Return [x, y] of the center of cell containing provided text 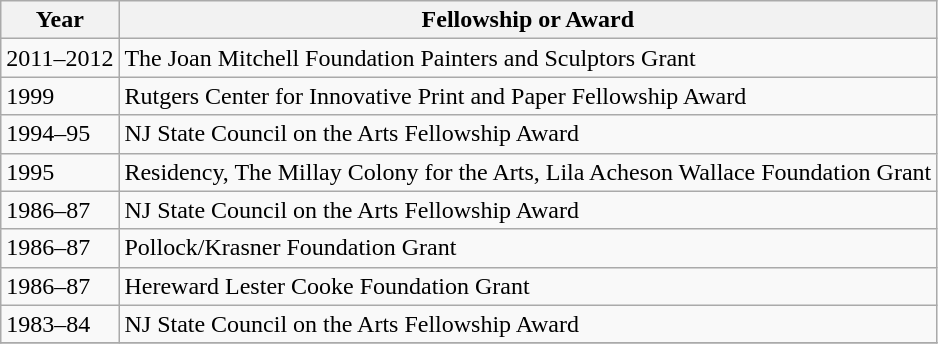
Year [60, 20]
1983–84 [60, 324]
The Joan Mitchell Foundation Painters and Sculptors Grant [528, 58]
1995 [60, 172]
1994–95 [60, 134]
Fellowship or Award [528, 20]
Pollock/Krasner Foundation Grant [528, 248]
Hereward Lester Cooke Foundation Grant [528, 286]
Rutgers Center for Innovative Print and Paper Fellowship Award [528, 96]
2011–2012 [60, 58]
1999 [60, 96]
Residency, The Millay Colony for the Arts, Lila Acheson Wallace Foundation Grant [528, 172]
